Extract the [X, Y] coordinate from the center of the cell holding the provided text.  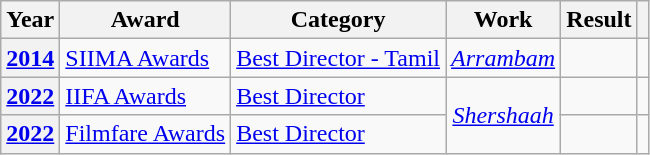
Year [30, 20]
Award [146, 20]
SIIMA Awards [146, 58]
Arrambam [504, 58]
Result [599, 20]
Filmfare Awards [146, 134]
Best Director - Tamil [338, 58]
Category [338, 20]
IIFA Awards [146, 96]
Shershaah [504, 115]
Work [504, 20]
2014 [30, 58]
